Scan for the cell matching the given text and deliver its (X, Y) coordinate at center. 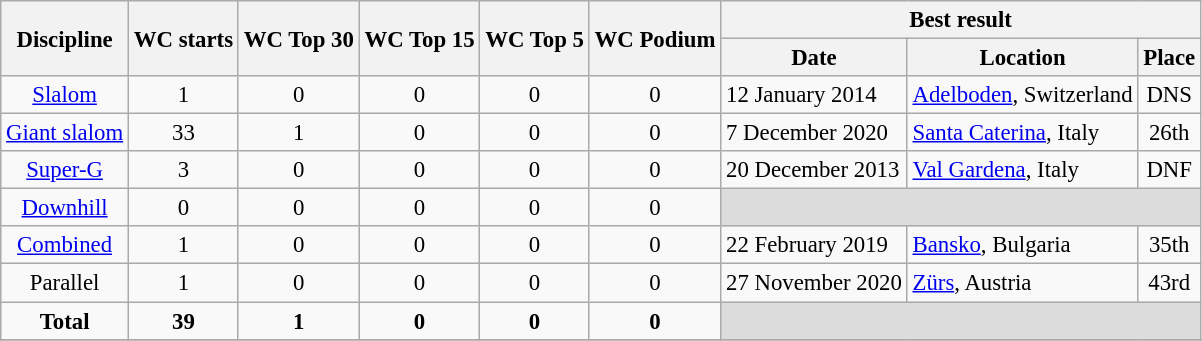
Downhill (65, 208)
WC starts (183, 38)
WC Top 30 (298, 38)
Val Gardena, Italy (1022, 170)
43rd (1169, 283)
WC Podium (654, 38)
Super-G (65, 170)
Best result (961, 20)
WC Top 15 (420, 38)
Slalom (65, 95)
22 February 2019 (814, 245)
Adelboden, Switzerland (1022, 95)
33 (183, 133)
Discipline (65, 38)
Combined (65, 245)
WC Top 5 (534, 38)
Place (1169, 58)
27 November 2020 (814, 283)
Zürs, Austria (1022, 283)
Santa Caterina, Italy (1022, 133)
26th (1169, 133)
35th (1169, 245)
DNS (1169, 95)
20 December 2013 (814, 170)
39 (183, 321)
12 January 2014 (814, 95)
Giant slalom (65, 133)
3 (183, 170)
DNF (1169, 170)
Parallel (65, 283)
7 December 2020 (814, 133)
Bansko, Bulgaria (1022, 245)
Total (65, 321)
Date (814, 58)
Location (1022, 58)
